From the cell containing the given text, extract its center point as (X, Y) coordinate. 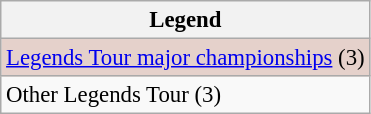
Other Legends Tour (3) (186, 95)
Legend (186, 20)
Legends Tour major championships (3) (186, 58)
